Determine the [X, Y] coordinate at the center of the cell enclosing the given text.  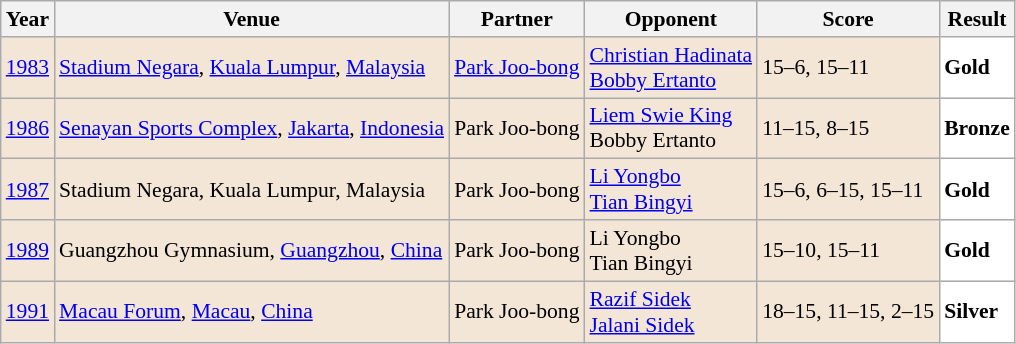
1986 [28, 128]
Venue [252, 19]
Result [977, 19]
1987 [28, 190]
Partner [516, 19]
Bronze [977, 128]
15–10, 15–11 [848, 250]
15–6, 15–11 [848, 68]
1991 [28, 312]
Razif Sidek Jalani Sidek [672, 312]
11–15, 8–15 [848, 128]
18–15, 11–15, 2–15 [848, 312]
1983 [28, 68]
Year [28, 19]
1989 [28, 250]
Score [848, 19]
Liem Swie King Bobby Ertanto [672, 128]
Opponent [672, 19]
Christian Hadinata Bobby Ertanto [672, 68]
15–6, 6–15, 15–11 [848, 190]
Senayan Sports Complex, Jakarta, Indonesia [252, 128]
Macau Forum, Macau, China [252, 312]
Silver [977, 312]
Guangzhou Gymnasium, Guangzhou, China [252, 250]
